Scan for the cell matching the given text and deliver its (x, y) coordinate at center. 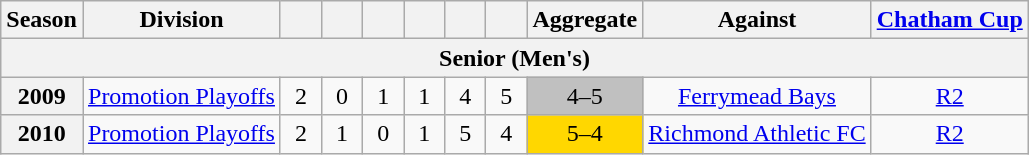
Ferrymead Bays (757, 96)
Against (757, 20)
Season (42, 20)
Chatham Cup (950, 20)
2010 (42, 134)
Aggregate (585, 20)
2009 (42, 96)
Division (181, 20)
Senior (Men's) (515, 58)
4–5 (585, 96)
5–4 (585, 134)
Richmond Athletic FC (757, 134)
